Determine the (X, Y) coordinate at the center of the cell enclosing the given text.  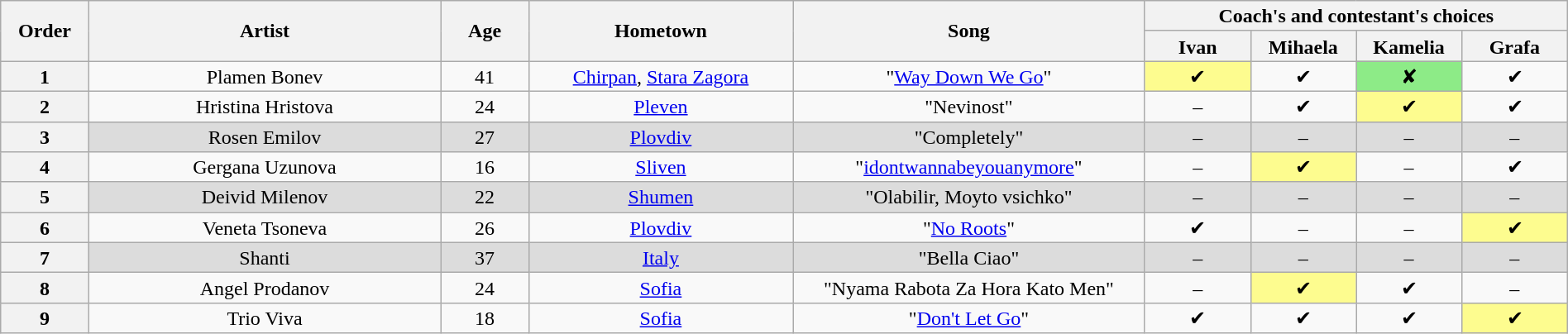
"idontwannabeyouanymore" (969, 167)
Artist (265, 31)
Plamen Bonev (265, 76)
2 (45, 106)
"No Roots" (969, 228)
3 (45, 137)
✘ (1409, 76)
22 (485, 197)
6 (45, 228)
Shumen (660, 197)
Pleven (660, 106)
37 (485, 258)
Mihaela (1303, 46)
8 (45, 288)
26 (485, 228)
27 (485, 137)
"Way Down We Go" (969, 76)
Deivid Milenov (265, 197)
Order (45, 31)
Chirpan, Stara Zagora (660, 76)
9 (45, 317)
Veneta Tsoneva (265, 228)
41 (485, 76)
7 (45, 258)
Ivan (1198, 46)
Sliven (660, 167)
"Completely" (969, 137)
"Nevinost" (969, 106)
"Olabilir, Moyto vsichko" (969, 197)
Song (969, 31)
Trio Viva (265, 317)
"Don't Let Go" (969, 317)
5 (45, 197)
18 (485, 317)
Shanti (265, 258)
Angel Prodanov (265, 288)
Italy (660, 258)
Coach's and contestant's choices (1356, 17)
"Nyama Rabota Za Hora Kato Men" (969, 288)
4 (45, 167)
Kamelia (1409, 46)
Rosen Emilov (265, 137)
"Bella Ciao" (969, 258)
Age (485, 31)
Hometown (660, 31)
16 (485, 167)
Gergana Uzunova (265, 167)
Hristina Hristova (265, 106)
Grafa (1514, 46)
1 (45, 76)
